Search for the cell housing the specified text and yield its [X, Y] center coordinate. 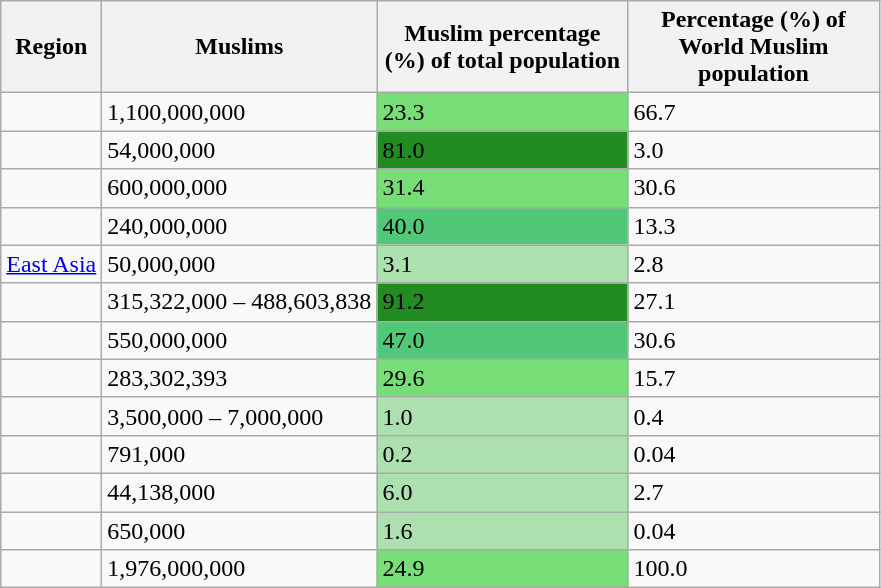
315,322,000 – 488,603,838 [240, 302]
29.6 [502, 378]
East Asia [52, 264]
44,138,000 [240, 492]
50,000,000 [240, 264]
Region [52, 47]
1,976,000,000 [240, 569]
550,000,000 [240, 340]
23.3 [502, 112]
3.1 [502, 264]
15.7 [754, 378]
Muslims [240, 47]
24.9 [502, 569]
91.2 [502, 302]
40.0 [502, 226]
100.0 [754, 569]
2.7 [754, 492]
1,100,000,000 [240, 112]
2.8 [754, 264]
66.7 [754, 112]
Percentage (%) of World Muslim population [754, 47]
81.0 [502, 150]
240,000,000 [240, 226]
1.0 [502, 416]
13.3 [754, 226]
0.4 [754, 416]
6.0 [502, 492]
0.2 [502, 454]
Muslim percentage (%) of total population [502, 47]
600,000,000 [240, 188]
54,000,000 [240, 150]
283,302,393 [240, 378]
47.0 [502, 340]
791,000 [240, 454]
27.1 [754, 302]
650,000 [240, 531]
3,500,000 – 7,000,000 [240, 416]
3.0 [754, 150]
1.6 [502, 531]
31.4 [502, 188]
